Pinpoint the cell where the given text exists, returning its [x, y] midpoint coordinate. 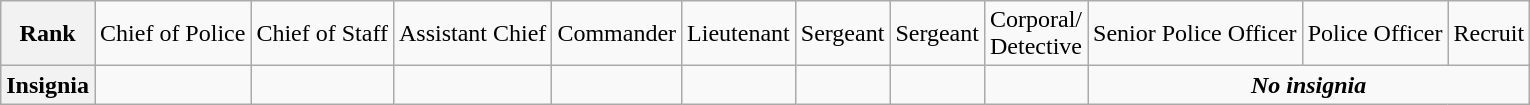
Assistant Chief [472, 34]
No insignia [1309, 85]
Rank [48, 34]
Lieutenant [739, 34]
Corporal/Detective [1036, 34]
Commander [617, 34]
Chief of Staff [322, 34]
Chief of Police [173, 34]
Police Officer [1375, 34]
Senior Police Officer [1196, 34]
Recruit [1489, 34]
Insignia [48, 85]
